Detect which cell encompasses the target text, then output its (X, Y) center coordinate. 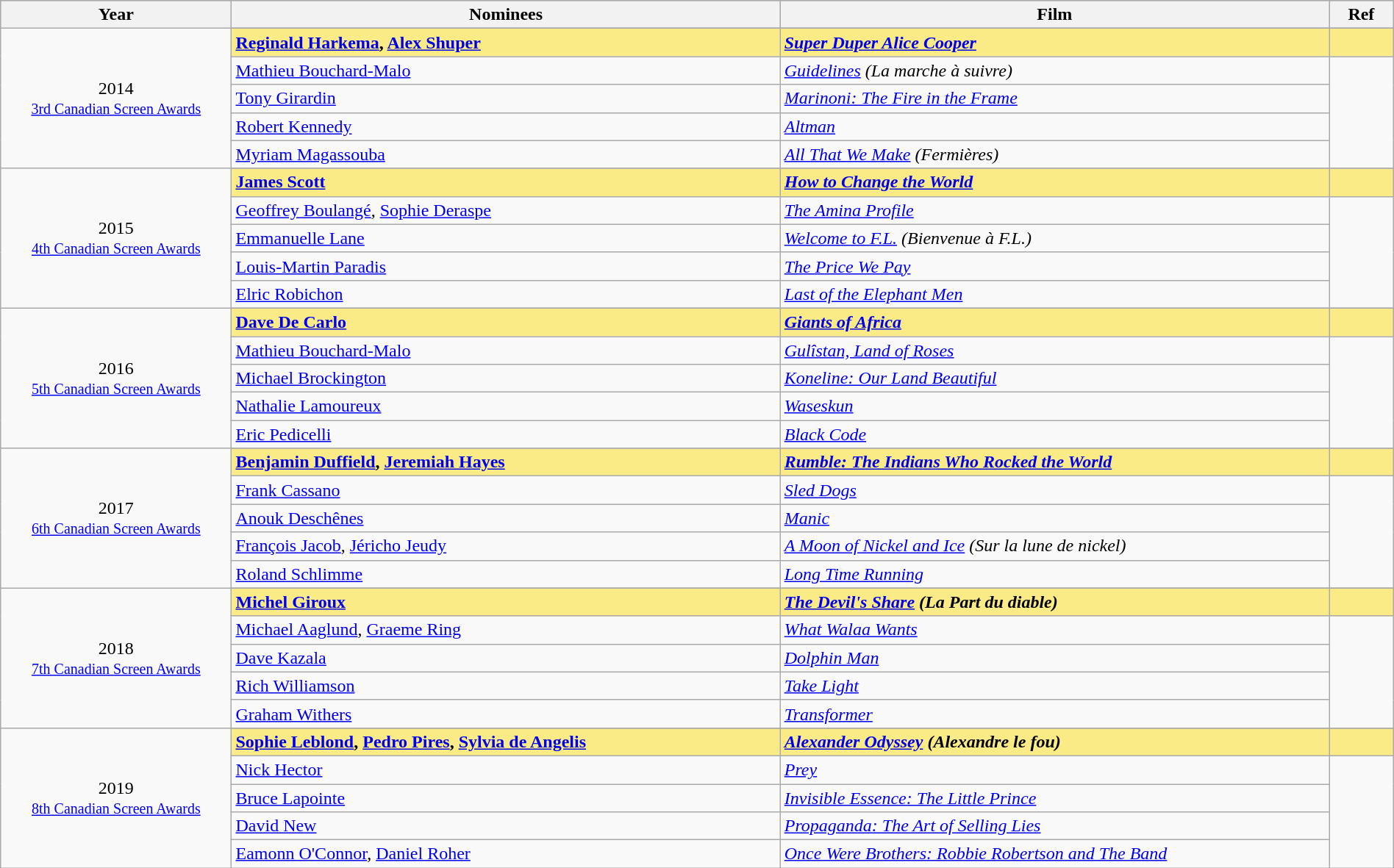
Emmanuelle Lane (506, 238)
Sled Dogs (1054, 490)
Tony Girardin (506, 98)
Michel Giroux (506, 602)
Nominees (506, 15)
Manic (1054, 518)
The Devil's Share (La Part du diable) (1054, 602)
Rich Williamson (506, 686)
Take Light (1054, 686)
Robert Kennedy (506, 126)
All That We Make (Fermières) (1054, 154)
Altman (1054, 126)
2018 7th Canadian Screen Awards (116, 658)
The Amina Profile (1054, 210)
Giants of Africa (1054, 322)
Dolphin Man (1054, 658)
Propaganda: The Art of Selling Lies (1054, 826)
David New (506, 826)
Dave De Carlo (506, 322)
Myriam Magassouba (506, 154)
Graham Withers (506, 714)
Alexander Odyssey (Alexandre le fou) (1054, 742)
Michael Brockington (506, 379)
Roland Schlimme (506, 574)
Last of the Elephant Men (1054, 294)
François Jacob, Jéricho Jeudy (506, 546)
Anouk Deschênes (506, 518)
The Price We Pay (1054, 266)
How to Change the World (1054, 182)
James Scott (506, 182)
Eric Pedicelli (506, 434)
Nathalie Lamoureux (506, 406)
Super Duper Alice Cooper (1054, 43)
2016 5th Canadian Screen Awards (116, 378)
2017 6th Canadian Screen Awards (116, 518)
Koneline: Our Land Beautiful (1054, 379)
Invisible Essence: The Little Prince (1054, 797)
Prey (1054, 770)
2014 3rd Canadian Screen Awards (116, 98)
Once Were Brothers: Robbie Robertson and The Band (1054, 854)
Michael Aaglund, Graeme Ring (506, 630)
Dave Kazala (506, 658)
Eamonn O'Connor, Daniel Roher (506, 854)
Transformer (1054, 714)
Bruce Lapointe (506, 797)
Waseskun (1054, 406)
Ref (1362, 15)
Benjamin Duffield, Jeremiah Hayes (506, 462)
Long Time Running (1054, 574)
A Moon of Nickel and Ice (Sur la lune de nickel) (1054, 546)
Rumble: The Indians Who Rocked the World (1054, 462)
Film (1054, 15)
Elric Robichon (506, 294)
Geoffrey Boulangé, Sophie Deraspe (506, 210)
Black Code (1054, 434)
Nick Hector (506, 770)
Marinoni: The Fire in the Frame (1054, 98)
2015 4th Canadian Screen Awards (116, 238)
Gulîstan, Land of Roses (1054, 351)
What Walaa Wants (1054, 630)
2019 8th Canadian Screen Awards (116, 797)
Guidelines (La marche à suivre) (1054, 71)
Louis-Martin Paradis (506, 266)
Year (116, 15)
Sophie Leblond, Pedro Pires, Sylvia de Angelis (506, 742)
Frank Cassano (506, 490)
Reginald Harkema, Alex Shuper (506, 43)
Welcome to F.L. (Bienvenue à F.L.) (1054, 238)
